Extract the [x, y] coordinate from the center of the cell holding the provided text.  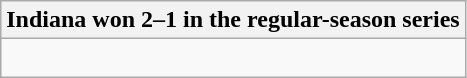
Indiana won 2–1 in the regular-season series [233, 20]
